Capture the cell that displays the provided text and extract its (X, Y) central coordinate. 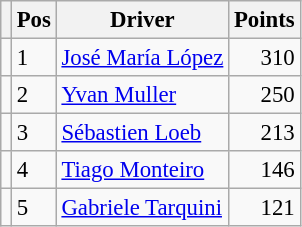
5 (34, 208)
3 (34, 133)
Yvan Muller (142, 95)
250 (264, 95)
Sébastien Loeb (142, 133)
213 (264, 133)
Tiago Monteiro (142, 170)
1 (34, 58)
121 (264, 208)
310 (264, 58)
2 (34, 95)
Gabriele Tarquini (142, 208)
Pos (34, 20)
4 (34, 170)
Points (264, 20)
Driver (142, 20)
146 (264, 170)
José María López (142, 58)
